Capture the cell that displays the provided text and extract its [X, Y] central coordinate. 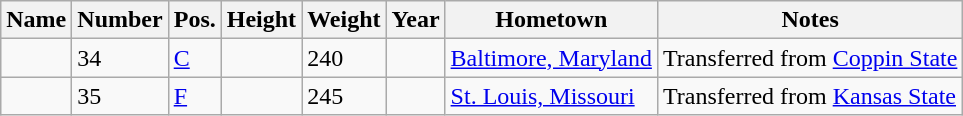
Pos. [194, 20]
Hometown [551, 20]
C [194, 58]
Notes [810, 20]
Baltimore, Maryland [551, 58]
F [194, 96]
Name [36, 20]
Transferred from Kansas State [810, 96]
245 [344, 96]
240 [344, 58]
St. Louis, Missouri [551, 96]
Year [416, 20]
Height [261, 20]
34 [120, 58]
Weight [344, 20]
Number [120, 20]
Transferred from Coppin State [810, 58]
35 [120, 96]
